Output the (x, y) coordinate of the center of the cell containing the given text.  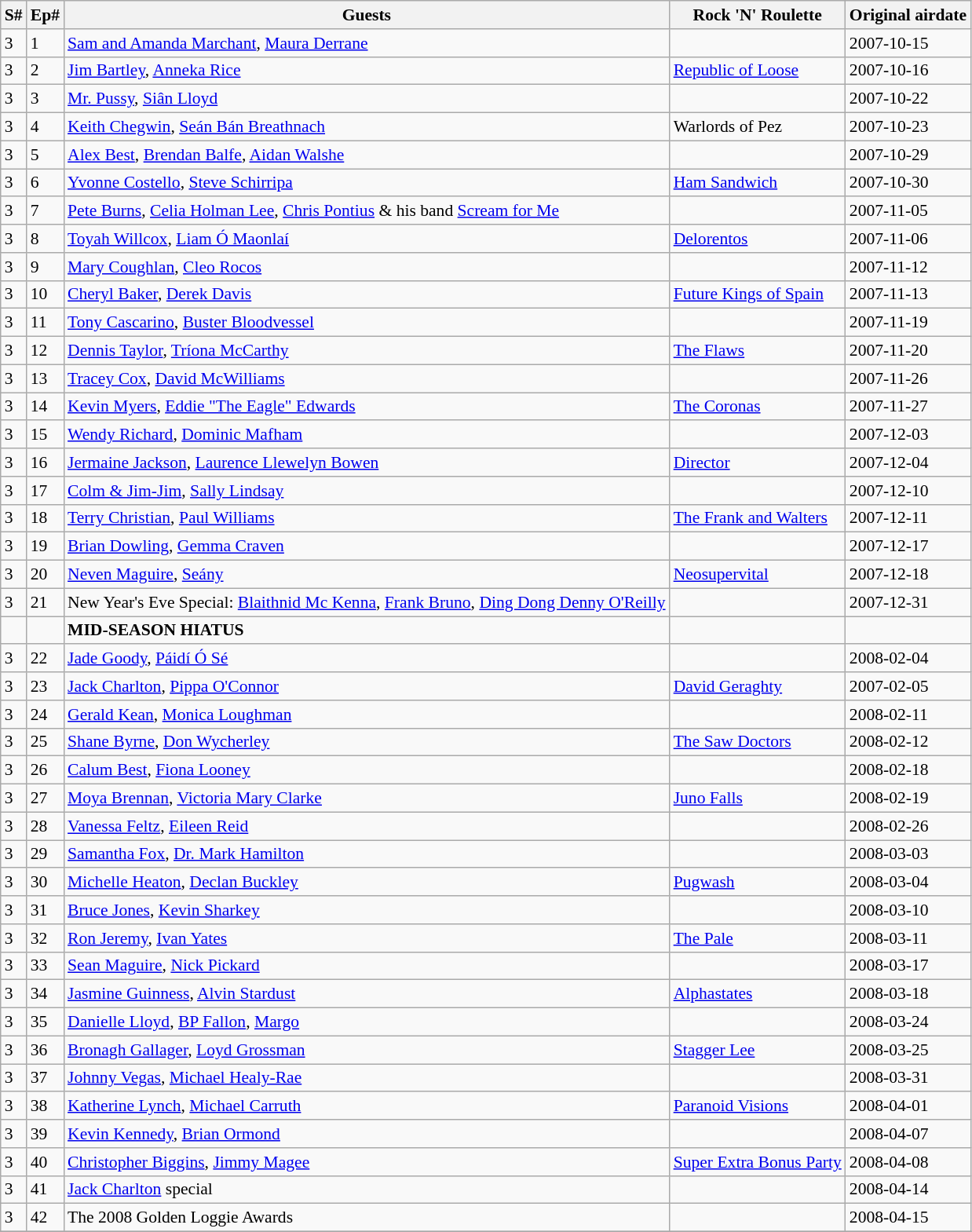
2008-03-03 (908, 854)
Toyah Willcox, Liam Ó Maonlaí (367, 239)
2008-02-19 (908, 799)
Bronagh Gallager, Loyd Grossman (367, 1050)
33 (46, 966)
11 (46, 323)
2007-10-30 (908, 183)
15 (46, 435)
The Coronas (758, 407)
Tony Cascarino, Buster Bloodvessel (367, 323)
2007-11-19 (908, 323)
22 (46, 659)
6 (46, 183)
Christopher Biggins, Jimmy Magee (367, 1162)
The Frank and Walters (758, 518)
Warlords of Pez (758, 127)
2007-11-26 (908, 378)
Alphastates (758, 994)
The Flaws (758, 351)
Paranoid Visions (758, 1106)
The Saw Doctors (758, 742)
21 (46, 602)
10 (46, 294)
Dennis Taylor, Tríona McCarthy (367, 351)
2 (46, 71)
Republic of Loose (758, 71)
2008-03-24 (908, 1022)
Vanessa Feltz, Eileen Reid (367, 826)
9 (46, 267)
19 (46, 547)
2008-04-15 (908, 1218)
2008-04-01 (908, 1106)
Kevin Kennedy, Brian Ormond (367, 1134)
David Geraghty (758, 686)
2007-10-23 (908, 127)
The 2008 Golden Loggie Awards (367, 1218)
Ham Sandwich (758, 183)
31 (46, 910)
Sam and Amanda Marchant, Maura Derrane (367, 43)
25 (46, 742)
Jack Charlton, Pippa O'Connor (367, 686)
Wendy Richard, Dominic Mafham (367, 435)
2007-12-18 (908, 575)
Gerald Kean, Monica Loughman (367, 715)
Johnny Vegas, Michael Healy-Rae (367, 1078)
16 (46, 462)
2008-03-04 (908, 883)
Cheryl Baker, Derek Davis (367, 294)
34 (46, 994)
2008-02-26 (908, 826)
Bruce Jones, Kevin Sharkey (367, 910)
Keith Chegwin, Seán Bán Breathnach (367, 127)
14 (46, 407)
28 (46, 826)
12 (46, 351)
2007-11-20 (908, 351)
Neosupervital (758, 575)
Danielle Lloyd, BP Fallon, Margo (367, 1022)
Katherine Lynch, Michael Carruth (367, 1106)
Delorentos (758, 239)
1 (46, 43)
13 (46, 378)
Samantha Fox, Dr. Mark Hamilton (367, 854)
26 (46, 770)
5 (46, 155)
2007-12-03 (908, 435)
32 (46, 938)
2008-03-18 (908, 994)
2008-03-17 (908, 966)
2007-11-27 (908, 407)
2007-10-22 (908, 99)
Ep# (46, 15)
4 (46, 127)
2008-03-10 (908, 910)
29 (46, 854)
8 (46, 239)
35 (46, 1022)
Guests (367, 15)
2007-11-05 (908, 211)
2007-12-17 (908, 547)
Sean Maguire, Nick Pickard (367, 966)
24 (46, 715)
S# (14, 15)
2007-11-06 (908, 239)
39 (46, 1134)
2008-02-04 (908, 659)
Yvonne Costello, Steve Schirripa (367, 183)
Jermaine Jackson, Laurence Llewelyn Bowen (367, 462)
2008-02-12 (908, 742)
Director (758, 462)
Super Extra Bonus Party (758, 1162)
Future Kings of Spain (758, 294)
Rock 'N' Roulette (758, 15)
2007-11-13 (908, 294)
Mary Coughlan, Cleo Rocos (367, 267)
Stagger Lee (758, 1050)
Pete Burns, Celia Holman Lee, Chris Pontius & his band Scream for Me (367, 211)
41 (46, 1190)
30 (46, 883)
18 (46, 518)
Ron Jeremy, Ivan Yates (367, 938)
Jasmine Guinness, Alvin Stardust (367, 994)
Original airdate (908, 15)
New Year's Eve Special: Blaithnid Mc Kenna, Frank Bruno, Ding Dong Denny O'Reilly (367, 602)
2008-02-18 (908, 770)
38 (46, 1106)
Neven Maguire, Seány (367, 575)
Juno Falls (758, 799)
2007-12-31 (908, 602)
Brian Dowling, Gemma Craven (367, 547)
2007-10-15 (908, 43)
17 (46, 491)
2007-02-05 (908, 686)
2008-02-11 (908, 715)
The Pale (758, 938)
Kevin Myers, Eddie "The Eagle" Edwards (367, 407)
Jack Charlton special (367, 1190)
MID-SEASON HIATUS (367, 631)
Terry Christian, Paul Williams (367, 518)
2007-12-04 (908, 462)
40 (46, 1162)
Colm & Jim-Jim, Sally Lindsay (367, 491)
27 (46, 799)
2007-10-29 (908, 155)
Jade Goody, Páidí Ó Sé (367, 659)
2008-03-31 (908, 1078)
Pugwash (758, 883)
2007-11-12 (908, 267)
2007-10-16 (908, 71)
37 (46, 1078)
Moya Brennan, Victoria Mary Clarke (367, 799)
23 (46, 686)
Michelle Heaton, Declan Buckley (367, 883)
2007-12-11 (908, 518)
20 (46, 575)
7 (46, 211)
42 (46, 1218)
2008-04-08 (908, 1162)
Shane Byrne, Don Wycherley (367, 742)
36 (46, 1050)
Mr. Pussy, Siân Lloyd (367, 99)
Jim Bartley, Anneka Rice (367, 71)
2008-03-25 (908, 1050)
Tracey Cox, David McWilliams (367, 378)
2008-03-11 (908, 938)
Calum Best, Fiona Looney (367, 770)
2007-12-10 (908, 491)
Alex Best, Brendan Balfe, Aidan Walshe (367, 155)
2008-04-14 (908, 1190)
2008-04-07 (908, 1134)
